Determine the [x, y] coordinate at the center of the cell enclosing the given text.  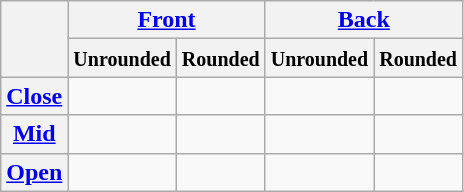
Open [34, 172]
Back [364, 20]
Close [34, 96]
Mid [34, 134]
Front [166, 20]
